Scan for the cell matching the given text and deliver its [X, Y] coordinate at center. 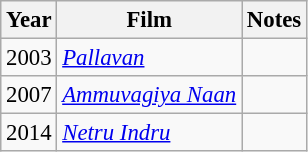
Netru Indru [150, 133]
Year [29, 20]
Ammuvagiya Naan [150, 95]
2014 [29, 133]
Film [150, 20]
Pallavan [150, 58]
2003 [29, 58]
Notes [274, 20]
2007 [29, 95]
